Determine the (x, y) coordinate at the center of the cell enclosing the given text.  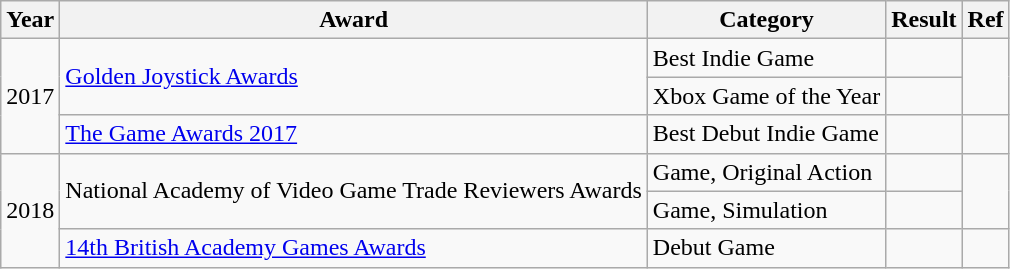
Golden Joystick Awards (354, 77)
Best Indie Game (766, 58)
Category (766, 20)
Xbox Game of the Year (766, 96)
Year (30, 20)
2017 (30, 96)
Debut Game (766, 248)
Game, Simulation (766, 210)
The Game Awards 2017 (354, 134)
Game, Original Action (766, 172)
Result (924, 20)
14th British Academy Games Awards (354, 248)
Ref (986, 20)
Best Debut Indie Game (766, 134)
National Academy of Video Game Trade Reviewers Awards (354, 191)
Award (354, 20)
2018 (30, 210)
